Scan for the cell matching the given text and deliver its (x, y) coordinate at center. 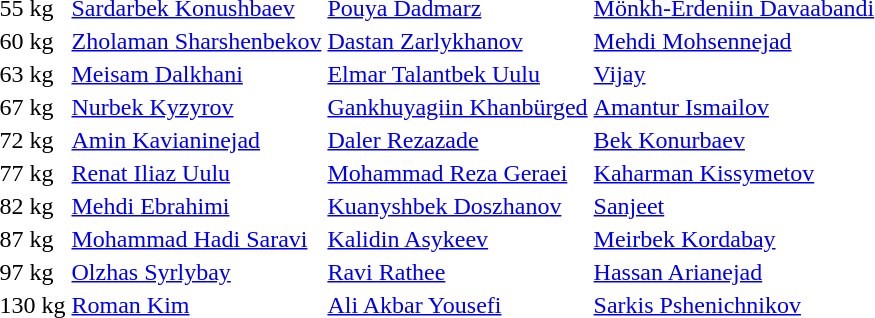
Mohammad Hadi Saravi (196, 239)
Amin Kavianinejad (196, 140)
Dastan Zarlykhanov (458, 41)
Nurbek Kyzyrov (196, 107)
Zholaman Sharshenbekov (196, 41)
Kalidin Asykeev (458, 239)
Renat Iliaz Uulu (196, 173)
Olzhas Syrlybay (196, 272)
Ravi Rathee (458, 272)
Gankhuyagiin Khanbürged (458, 107)
Mohammad Reza Geraei (458, 173)
Mehdi Ebrahimi (196, 206)
Kuanyshbek Doszhanov (458, 206)
Daler Rezazade (458, 140)
Meisam Dalkhani (196, 74)
Elmar Talantbek Uulu (458, 74)
